Scan for the cell matching the given text and deliver its [x, y] coordinate at center. 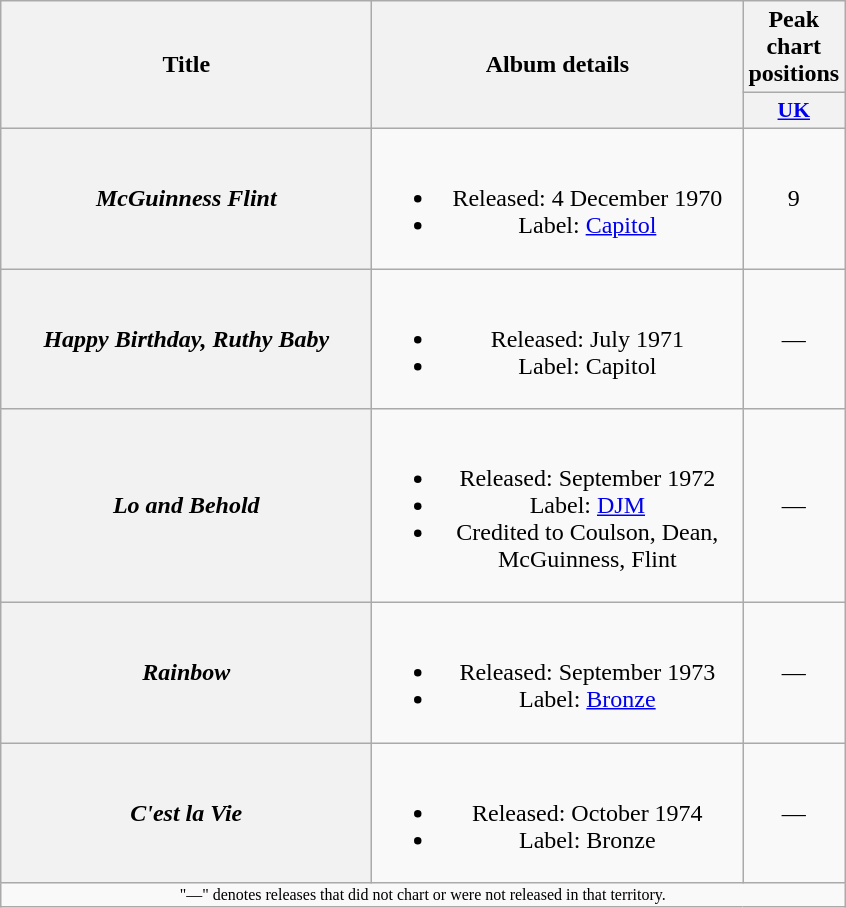
Released: 4 December 1970Label: Capitol [558, 198]
C'est la Vie [186, 813]
"—" denotes releases that did not chart or were not released in that territory. [423, 895]
Lo and Behold [186, 506]
Title [186, 65]
Released: September 1972Label: DJMCredited to Coulson, Dean, McGuinness, Flint [558, 506]
Rainbow [186, 673]
Happy Birthday, Ruthy Baby [186, 338]
Released: July 1971Label: Capitol [558, 338]
9 [794, 198]
Peak chart positions [794, 47]
Released: October 1974Label: Bronze [558, 813]
UK [794, 111]
Released: September 1973Label: Bronze [558, 673]
McGuinness Flint [186, 198]
Album details [558, 65]
